Extract the [X, Y] coordinate from the center of the cell holding the provided text.  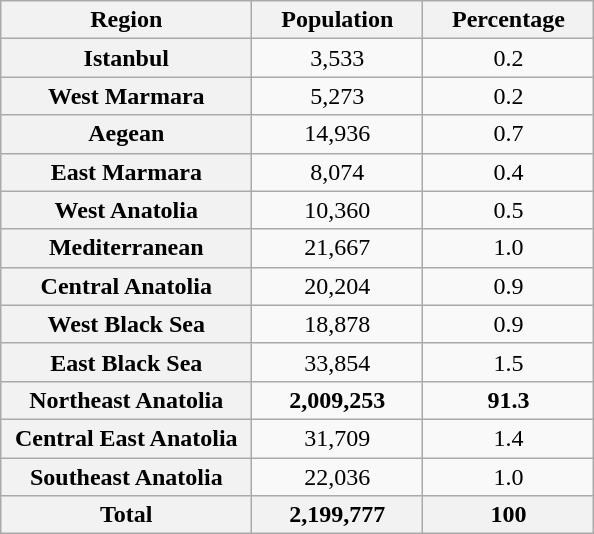
Istanbul [126, 58]
Central Anatolia [126, 286]
31,709 [338, 438]
Southeast Anatolia [126, 477]
21,667 [338, 248]
Central East Anatolia [126, 438]
1.5 [508, 362]
14,936 [338, 134]
18,878 [338, 324]
West Black Sea [126, 324]
West Anatolia [126, 210]
0.5 [508, 210]
22,036 [338, 477]
West Marmara [126, 96]
East Marmara [126, 172]
Mediterranean [126, 248]
Percentage [508, 20]
100 [508, 515]
33,854 [338, 362]
10,360 [338, 210]
1.4 [508, 438]
91.3 [508, 400]
8,074 [338, 172]
Population [338, 20]
Aegean [126, 134]
0.7 [508, 134]
Total [126, 515]
2,009,253 [338, 400]
Region [126, 20]
2,199,777 [338, 515]
Northeast Anatolia [126, 400]
0.4 [508, 172]
3,533 [338, 58]
East Black Sea [126, 362]
20,204 [338, 286]
5,273 [338, 96]
